For the text-containing cell, return its midpoint in [X, Y] coordinate format. 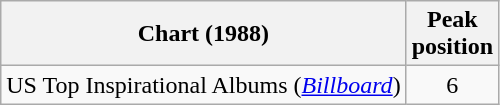
US Top Inspirational Albums (Billboard) [204, 85]
Chart (1988) [204, 34]
Peakposition [452, 34]
6 [452, 85]
